Output the (x, y) coordinate of the center of the cell containing the given text.  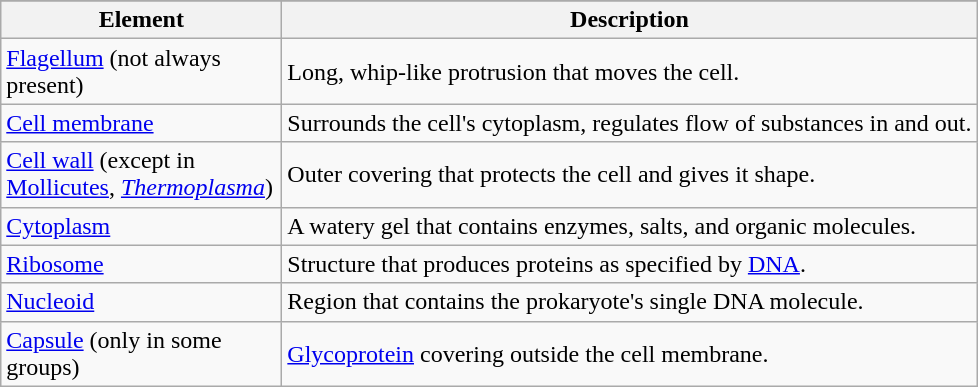
Structure that produces proteins as specified by DNA. (630, 264)
Outer covering that protects the cell and gives it shape. (630, 174)
Surrounds the cell's cytoplasm, regulates flow of substances in and out. (630, 123)
A watery gel that contains enzymes, salts, and organic molecules. (630, 226)
Long, whip-like protrusion that moves the cell. (630, 72)
Cell wall (except in Mollicutes, Thermoplasma) (142, 174)
Nucleoid (142, 302)
Element (142, 20)
Flagellum (not always present) (142, 72)
Glycoprotein covering outside the cell membrane. (630, 354)
Description (630, 20)
Region that contains the prokaryote's single DNA molecule. (630, 302)
Cell membrane (142, 123)
Cytoplasm (142, 226)
Capsule (only in some groups) (142, 354)
Ribosome (142, 264)
